From the cell containing the given text, extract its center point as [X, Y] coordinate. 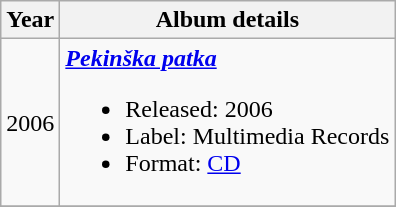
Year [30, 20]
Album details [228, 20]
2006 [30, 122]
Pekinška patkaReleased: 2006Label: Multimedia RecordsFormat: CD [228, 122]
